Extract the (x, y) coordinate from the center of the cell holding the provided text.  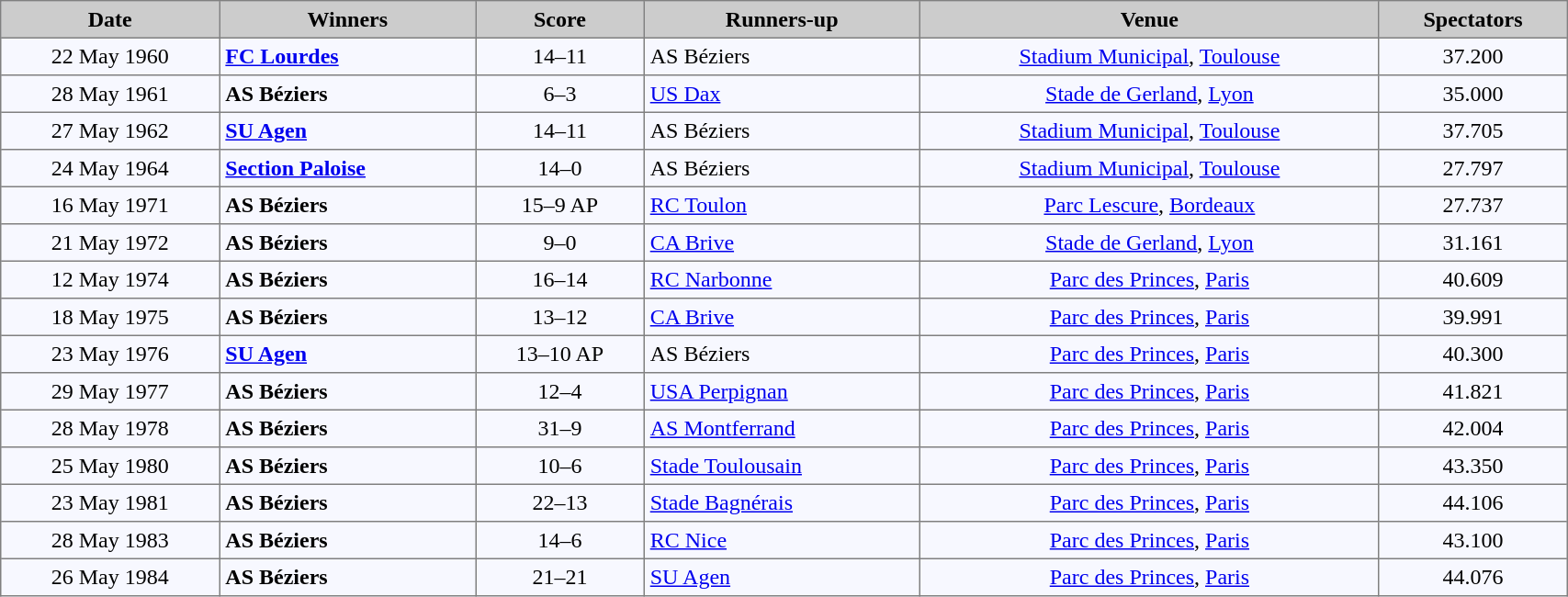
43.100 (1472, 540)
27 May 1962 (110, 130)
Spectators (1472, 19)
26 May 1984 (110, 577)
Stade Bagnérais (782, 502)
6–3 (560, 94)
Stade Toulousain (782, 466)
25 May 1980 (110, 466)
RC Nice (782, 540)
Runners-up (782, 19)
16 May 1971 (110, 205)
31–9 (560, 428)
Score (560, 19)
Winners (347, 19)
FC Lourdes (347, 56)
Parc Lescure, Bordeaux (1149, 205)
42.004 (1472, 428)
28 May 1983 (110, 540)
40.300 (1472, 354)
AS Montferrand (782, 428)
Section Paloise (347, 168)
31.161 (1472, 242)
US Dax (782, 94)
12 May 1974 (110, 279)
27.797 (1472, 168)
21–21 (560, 577)
13–10 AP (560, 354)
37.200 (1472, 56)
29 May 1977 (110, 391)
41.821 (1472, 391)
Date (110, 19)
43.350 (1472, 466)
22–13 (560, 502)
22 May 1960 (110, 56)
14–0 (560, 168)
35.000 (1472, 94)
9–0 (560, 242)
40.609 (1472, 279)
24 May 1964 (110, 168)
14–6 (560, 540)
27.737 (1472, 205)
18 May 1975 (110, 317)
28 May 1961 (110, 94)
RC Narbonne (782, 279)
15–9 AP (560, 205)
44.106 (1472, 502)
37.705 (1472, 130)
10–6 (560, 466)
21 May 1972 (110, 242)
RC Toulon (782, 205)
USA Perpignan (782, 391)
16–14 (560, 279)
23 May 1976 (110, 354)
44.076 (1472, 577)
12–4 (560, 391)
13–12 (560, 317)
28 May 1978 (110, 428)
39.991 (1472, 317)
Venue (1149, 19)
23 May 1981 (110, 502)
